Provide the [x, y] coordinate of the cell's center where the given text is located.  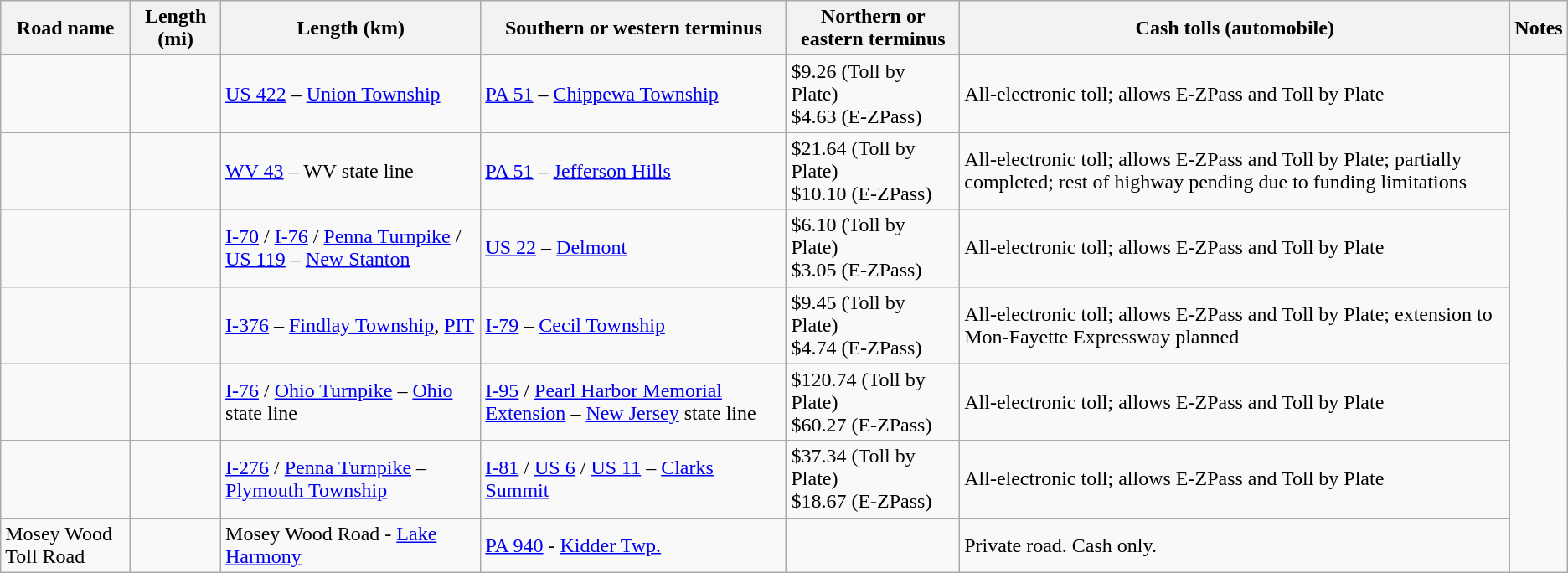
Mosey Wood Road - Lake Harmony [351, 545]
I-79 – Cecil Township [633, 325]
Mosey Wood Toll Road [65, 545]
Southern or western terminus [633, 28]
I-95 / Pearl Harbor Memorial Extension – New Jersey state line [633, 402]
I-70 / I-76 / Penna Turnpike / US 119 – New Stanton [351, 248]
US 422 – Union Township [351, 94]
US 22 – Delmont [633, 248]
I-376 – Findlay Township, PIT [351, 325]
$6.10 (Toll by Plate)$3.05 (E-ZPass) [873, 248]
WV 43 – WV state line [351, 171]
All-electronic toll; allows E-ZPass and Toll by Plate; extension to Mon-Fayette Expressway planned [1235, 325]
$21.64 (Toll by Plate)$10.10 (E-ZPass) [873, 171]
Private road. Cash only. [1235, 545]
$9.26 (Toll by Plate)$4.63 (E-ZPass) [873, 94]
Cash tolls (automobile) [1235, 28]
Road name [65, 28]
All-electronic toll; allows E-ZPass and Toll by Plate; partially completed; rest of highway pending due to funding limitations [1235, 171]
PA 51 – Jefferson Hills [633, 171]
I-276 / Penna Turnpike – Plymouth Township [351, 479]
PA 51 – Chippewa Township [633, 94]
PA 940 - Kidder Twp. [633, 545]
Length (km) [351, 28]
I-76 / Ohio Turnpike – Ohio state line [351, 402]
Length (mi) [176, 28]
$37.34 (Toll by Plate)$18.67 (E-ZPass) [873, 479]
Notes [1539, 28]
$120.74 (Toll by Plate)$60.27 (E-ZPass) [873, 402]
Northern or eastern terminus [873, 28]
I-81 / US 6 / US 11 – Clarks Summit [633, 479]
$9.45 (Toll by Plate)$4.74 (E-ZPass) [873, 325]
